Return the [x, y] coordinate for the center point of the cell that contains the specified text.  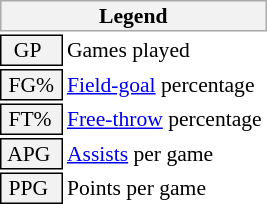
GP [31, 50]
Legend [134, 16]
FG% [31, 85]
Assists per game [166, 154]
FT% [31, 120]
APG [31, 154]
Games played [166, 50]
Points per game [166, 188]
Free-throw percentage [166, 120]
Field-goal percentage [166, 85]
PPG [31, 188]
